Identify which cell holds the provided text, then report its (X, Y) central coordinate. 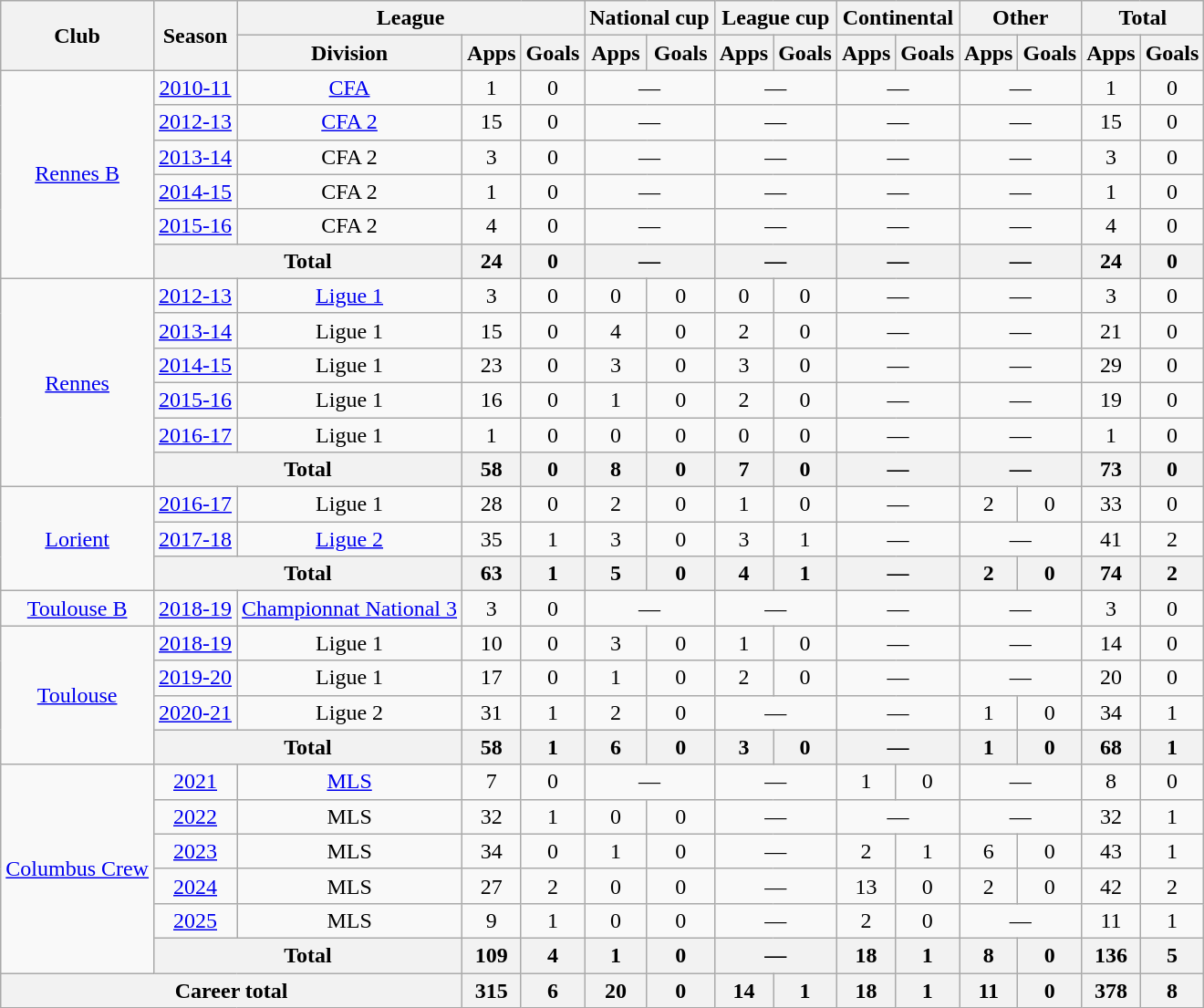
Toulouse B (78, 608)
27 (492, 886)
Rennes (78, 382)
2024 (195, 886)
13 (866, 886)
Lorient (78, 539)
Season (195, 36)
63 (492, 574)
17 (492, 678)
68 (1111, 747)
16 (492, 400)
Club (78, 36)
Championnat National 3 (350, 608)
29 (1111, 365)
2020-21 (195, 712)
Career total (232, 990)
378 (1111, 990)
CFA (350, 88)
9 (492, 920)
2017-18 (195, 539)
74 (1111, 574)
2025 (195, 920)
2010-11 (195, 88)
2023 (195, 851)
35 (492, 539)
National cup (649, 18)
Division (350, 53)
31 (492, 712)
21 (1111, 330)
10 (492, 643)
2021 (195, 782)
League (410, 18)
Other (1021, 18)
73 (1111, 470)
136 (1111, 955)
43 (1111, 851)
28 (492, 504)
Rennes B (78, 174)
Columbus Crew (78, 868)
19 (1111, 400)
Continental (898, 18)
109 (492, 955)
2019-20 (195, 678)
2022 (195, 816)
42 (1111, 886)
315 (492, 990)
Toulouse (78, 695)
League cup (775, 18)
33 (1111, 504)
23 (492, 365)
41 (1111, 539)
